Extract the (x, y) coordinate from the center of the cell holding the provided text.  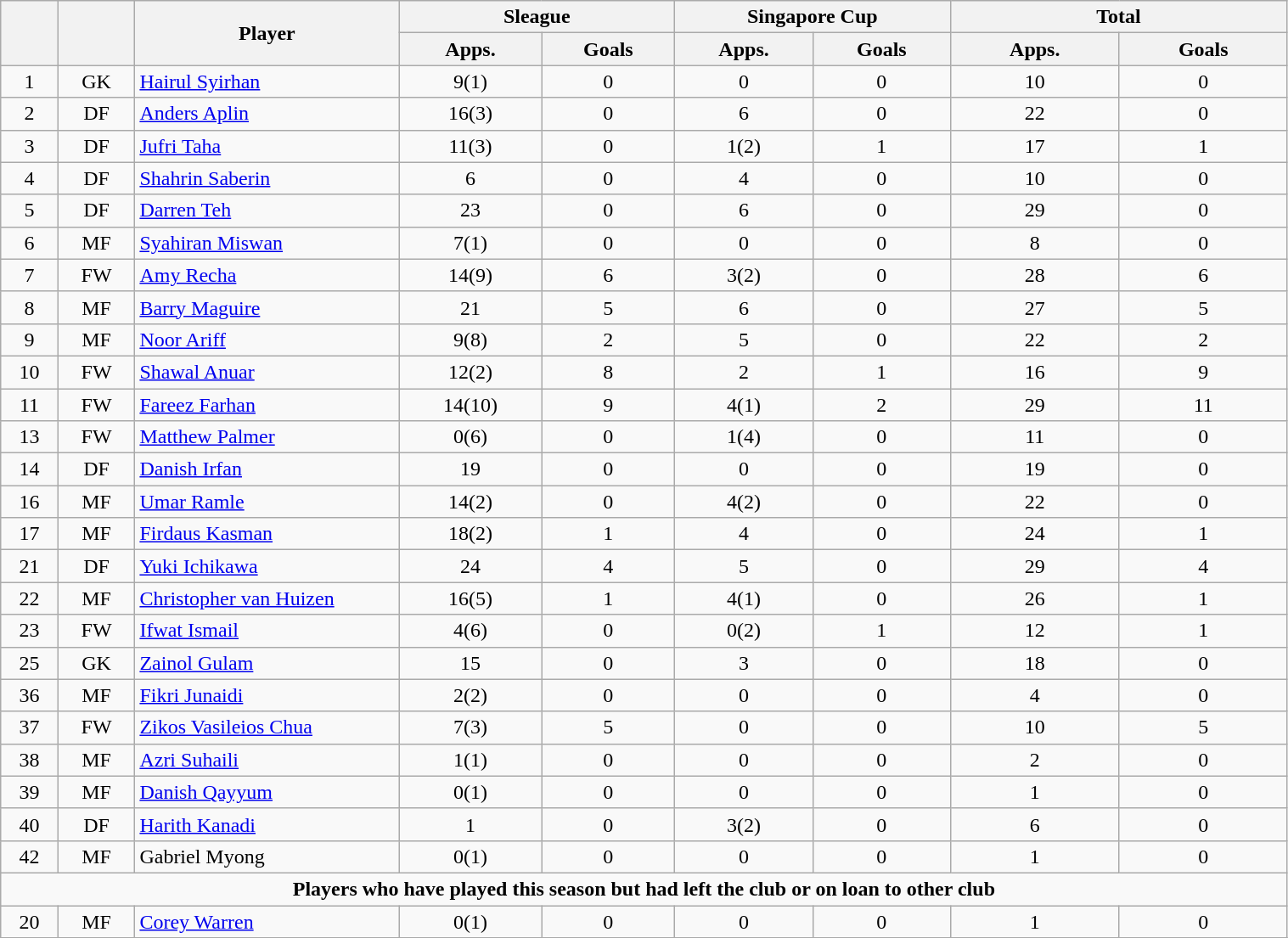
Barry Maguire (267, 307)
Ifwat Ismail (267, 631)
25 (30, 663)
1(4) (744, 437)
9(8) (470, 340)
Azri Suhaili (267, 760)
Sleague (537, 17)
15 (470, 663)
7(3) (470, 727)
Gabriel Myong (267, 857)
Singapore Cup (813, 17)
Player (267, 33)
9(1) (470, 81)
Syahiran Miswan (267, 243)
Danish Qayyum (267, 792)
Amy Recha (267, 275)
0(6) (470, 437)
Firdaus Kasman (267, 534)
Zikos Vasileios Chua (267, 727)
16(3) (470, 114)
Christopher van Huizen (267, 598)
37 (30, 727)
1(2) (744, 146)
7(1) (470, 243)
27 (1034, 307)
40 (30, 824)
4(6) (470, 631)
39 (30, 792)
Anders Aplin (267, 114)
38 (30, 760)
Jufri Taha (267, 146)
Noor Ariff (267, 340)
18 (1034, 663)
14(2) (470, 502)
4(2) (744, 502)
16(5) (470, 598)
28 (1034, 275)
12 (1034, 631)
Darren Teh (267, 211)
Umar Ramle (267, 502)
2(2) (470, 695)
Fareez Farhan (267, 405)
Harith Kanadi (267, 824)
18(2) (470, 534)
Shawal Anuar (267, 372)
13 (30, 437)
14(9) (470, 275)
Shahrin Saberin (267, 178)
Fikri Junaidi (267, 695)
Yuki Ichikawa (267, 566)
7 (30, 275)
Corey Warren (267, 921)
42 (30, 857)
36 (30, 695)
Danish Irfan (267, 469)
Players who have played this season but had left the club or on loan to other club (644, 889)
Matthew Palmer (267, 437)
Zainol Gulam (267, 663)
Total (1119, 17)
0(2) (744, 631)
12(2) (470, 372)
20 (30, 921)
26 (1034, 598)
14 (30, 469)
11(3) (470, 146)
1(1) (470, 760)
Hairul Syirhan (267, 81)
14(10) (470, 405)
